Detect which cell encompasses the target text, then output its [X, Y] center coordinate. 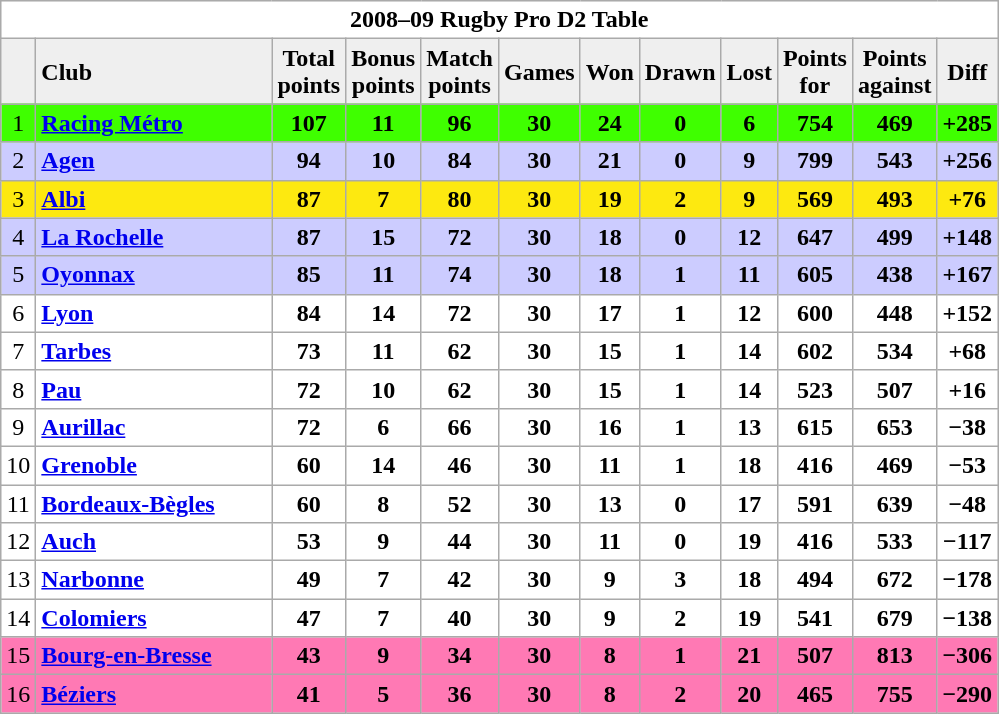
−290 [968, 694]
615 [814, 427]
+76 [968, 199]
Lyon [154, 313]
80 [460, 199]
53 [309, 542]
−48 [968, 503]
−53 [968, 465]
+152 [968, 313]
+285 [968, 123]
Tarbes [154, 351]
Bonus points [384, 72]
Drawn [680, 72]
−38 [968, 427]
493 [894, 199]
653 [894, 427]
40 [460, 618]
Diff [968, 72]
+68 [968, 351]
96 [460, 123]
533 [894, 542]
754 [814, 123]
Colomiers [154, 618]
−117 [968, 542]
107 [309, 123]
34 [460, 656]
Aurillac [154, 427]
591 [814, 503]
42 [460, 580]
2008–09 Rugby Pro D2 Table [500, 20]
Grenoble [154, 465]
Narbonne [154, 580]
66 [460, 427]
Games [539, 72]
52 [460, 503]
24 [610, 123]
−178 [968, 580]
+16 [968, 389]
Total points [309, 72]
44 [460, 542]
Racing Métro [154, 123]
679 [894, 618]
41 [309, 694]
647 [814, 237]
672 [894, 580]
−138 [968, 618]
+148 [968, 237]
541 [814, 618]
49 [309, 580]
Points for [814, 72]
85 [309, 275]
Club [154, 72]
+167 [968, 275]
755 [894, 694]
Lost [749, 72]
La Rochelle [154, 237]
94 [309, 161]
4 [18, 237]
494 [814, 580]
Match points [460, 72]
602 [814, 351]
Agen [154, 161]
523 [814, 389]
Oyonnax [154, 275]
569 [814, 199]
534 [894, 351]
639 [894, 503]
46 [460, 465]
438 [894, 275]
605 [814, 275]
448 [894, 313]
Points against [894, 72]
+256 [968, 161]
543 [894, 161]
43 [309, 656]
74 [460, 275]
36 [460, 694]
Auch [154, 542]
−306 [968, 656]
Béziers [154, 694]
499 [894, 237]
Albi [154, 199]
465 [814, 694]
20 [749, 694]
Won [610, 72]
799 [814, 161]
600 [814, 313]
813 [894, 656]
Bourg-en-Bresse [154, 656]
73 [309, 351]
Pau [154, 389]
Bordeaux-Bègles [154, 503]
47 [309, 618]
